Pinpoint the cell where the given text exists, returning its [X, Y] midpoint coordinate. 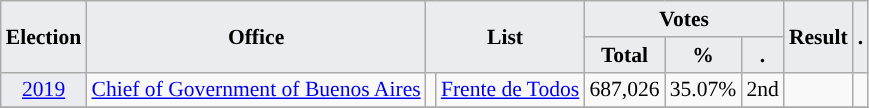
List [506, 36]
Result [818, 36]
2019 [44, 90]
Chief of Government of Buenos Aires [256, 90]
2nd [762, 90]
Office [256, 36]
Votes [684, 19]
35.07% [704, 90]
% [704, 55]
Election [44, 36]
Total [624, 55]
687,026 [624, 90]
Frente de Todos [510, 90]
